Output the [X, Y] coordinate of the center of the cell containing the given text.  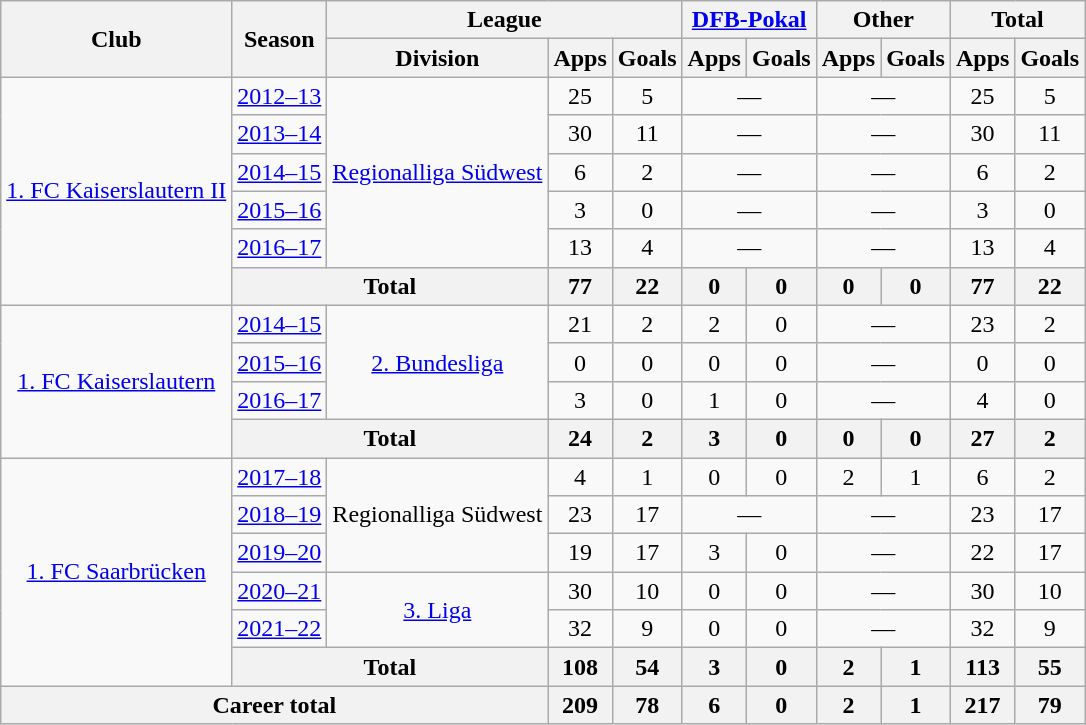
24 [580, 438]
54 [647, 667]
2018–19 [280, 515]
2012–13 [280, 96]
Career total [274, 705]
2021–22 [280, 629]
217 [982, 705]
Division [438, 58]
2020–21 [280, 591]
19 [580, 553]
21 [580, 324]
Season [280, 39]
Other [883, 20]
1. FC Kaiserslautern [116, 381]
27 [982, 438]
2. Bundesliga [438, 362]
2013–14 [280, 134]
2019–20 [280, 553]
209 [580, 705]
Club [116, 39]
108 [580, 667]
78 [647, 705]
79 [1050, 705]
3. Liga [438, 610]
1. FC Saarbrücken [116, 572]
2017–18 [280, 477]
League [504, 20]
55 [1050, 667]
1. FC Kaiserslautern II [116, 191]
113 [982, 667]
DFB-Pokal [749, 20]
